Identify which cell holds the provided text, then report its [X, Y] central coordinate. 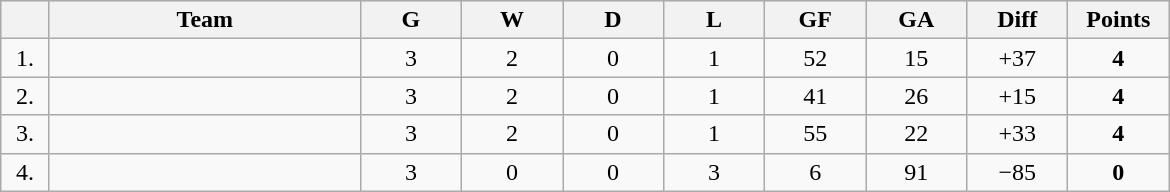
+15 [1018, 96]
55 [816, 134]
W [512, 20]
Points [1118, 20]
GF [816, 20]
91 [916, 172]
2. [26, 96]
1. [26, 58]
Team [204, 20]
G [410, 20]
15 [916, 58]
+33 [1018, 134]
Diff [1018, 20]
−85 [1018, 172]
GA [916, 20]
26 [916, 96]
+37 [1018, 58]
L [714, 20]
41 [816, 96]
6 [816, 172]
22 [916, 134]
52 [816, 58]
D [612, 20]
4. [26, 172]
3. [26, 134]
